Identify which cell holds the provided text, then report its (x, y) central coordinate. 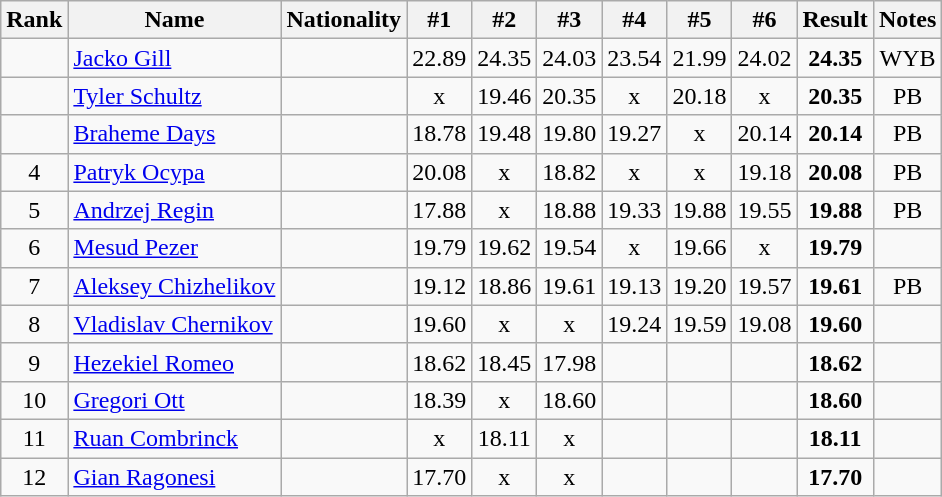
Result (835, 20)
8 (34, 324)
19.24 (634, 324)
9 (34, 362)
Mesud Pezer (174, 248)
Andrzej Regin (174, 210)
Jacko Gill (174, 58)
19.66 (700, 248)
Notes (907, 20)
4 (34, 172)
Braheme Days (174, 134)
19.18 (764, 172)
19.55 (764, 210)
Patryk Ocypa (174, 172)
17.88 (440, 210)
#5 (700, 20)
19.08 (764, 324)
22.89 (440, 58)
18.45 (504, 362)
18.78 (440, 134)
#6 (764, 20)
Rank (34, 20)
18.82 (570, 172)
19.27 (634, 134)
18.86 (504, 286)
#4 (634, 20)
18.88 (570, 210)
Gian Ragonesi (174, 477)
19.13 (634, 286)
10 (34, 400)
Tyler Schultz (174, 96)
Aleksey Chizhelikov (174, 286)
12 (34, 477)
19.46 (504, 96)
WYB (907, 58)
24.02 (764, 58)
#2 (504, 20)
20.18 (700, 96)
Vladislav Chernikov (174, 324)
19.48 (504, 134)
11 (34, 438)
Nationality (344, 20)
6 (34, 248)
17.98 (570, 362)
Ruan Combrinck (174, 438)
19.20 (700, 286)
#3 (570, 20)
19.80 (570, 134)
5 (34, 210)
23.54 (634, 58)
#1 (440, 20)
19.54 (570, 248)
7 (34, 286)
19.57 (764, 286)
Gregori Ott (174, 400)
19.59 (700, 324)
24.03 (570, 58)
19.33 (634, 210)
Name (174, 20)
19.12 (440, 286)
Hezekiel Romeo (174, 362)
18.39 (440, 400)
19.62 (504, 248)
21.99 (700, 58)
